Search for the cell housing the specified text and yield its [X, Y] center coordinate. 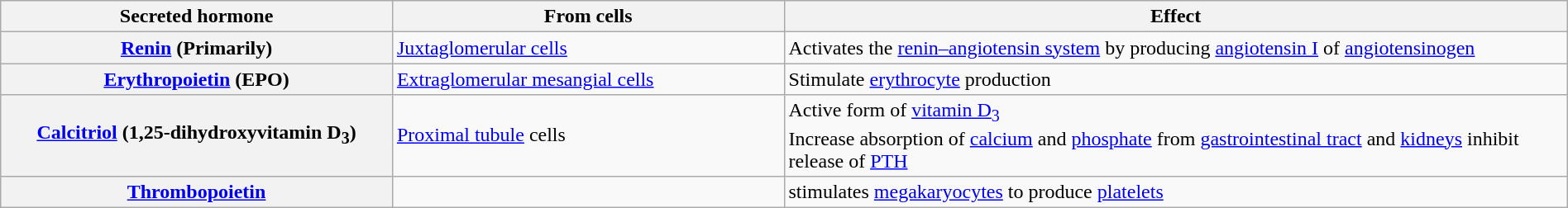
Stimulate erythrocyte production [1176, 79]
Renin (Primarily) [197, 48]
Active form of vitamin D3Increase absorption of calcium and phosphate from gastrointestinal tract and kidneys inhibit release of PTH [1176, 135]
Thrombopoietin [197, 191]
stimulates megakaryocytes to produce platelets [1176, 191]
Juxtaglomerular cells [588, 48]
Effect [1176, 17]
From cells [588, 17]
Extraglomerular mesangial cells [588, 79]
Secreted hormone [197, 17]
Activates the renin–angiotensin system by producing angiotensin I of angiotensinogen [1176, 48]
Erythropoietin (EPO) [197, 79]
Calcitriol (1,25-dihydroxyvitamin D3) [197, 135]
Proximal tubule cells [588, 135]
